Scan for the cell matching the given text and deliver its [X, Y] coordinate at center. 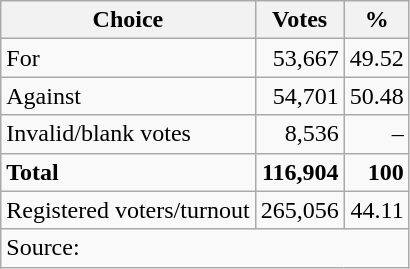
53,667 [300, 58]
44.11 [376, 210]
Source: [205, 248]
Total [128, 172]
50.48 [376, 96]
265,056 [300, 210]
Against [128, 96]
Invalid/blank votes [128, 134]
% [376, 20]
– [376, 134]
Choice [128, 20]
49.52 [376, 58]
8,536 [300, 134]
Registered voters/turnout [128, 210]
For [128, 58]
116,904 [300, 172]
100 [376, 172]
Votes [300, 20]
54,701 [300, 96]
